Find where the given text appears and provide that cell's center as [X, Y] coordinate. 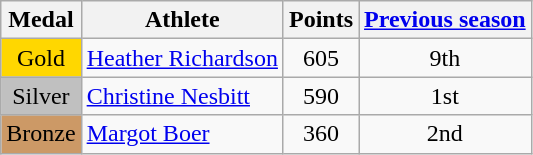
Heather Richardson [182, 58]
Bronze [41, 134]
Points [320, 20]
2nd [446, 134]
Christine Nesbitt [182, 96]
Previous season [446, 20]
9th [446, 58]
1st [446, 96]
Gold [41, 58]
Athlete [182, 20]
Medal [41, 20]
360 [320, 134]
605 [320, 58]
Margot Boer [182, 134]
590 [320, 96]
Silver [41, 96]
